From the cell containing the given text, extract its center point as [X, Y] coordinate. 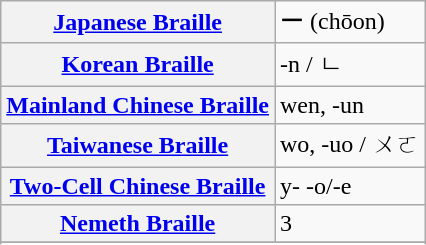
wen, -un [350, 105]
Korean Braille [138, 64]
Taiwanese Braille [138, 146]
wo, -uo / ㄨㄛ [350, 146]
Japanese Braille [138, 22]
Mainland Chinese Braille [138, 105]
Two-Cell Chinese Braille [138, 185]
Nemeth Braille [138, 224]
ー (chōon) [350, 22]
-n / ㄴ [350, 64]
3 [350, 224]
y- -o/-e [350, 185]
